Extract the [X, Y] coordinate from the center of the cell holding the provided text.  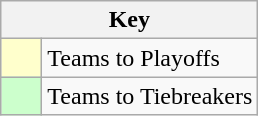
Key [130, 20]
Teams to Playoffs [150, 58]
Teams to Tiebreakers [150, 96]
